Extract the (x, y) coordinate from the center of the cell holding the provided text.  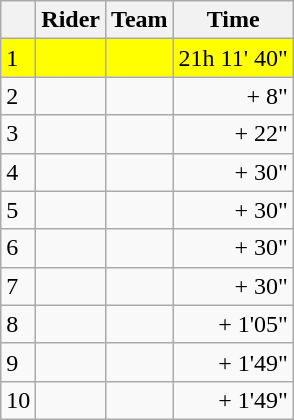
Time (233, 20)
10 (18, 400)
+ 1'05" (233, 324)
4 (18, 172)
1 (18, 58)
+ 8" (233, 96)
5 (18, 210)
2 (18, 96)
3 (18, 134)
9 (18, 362)
8 (18, 324)
7 (18, 286)
+ 22" (233, 134)
Team (140, 20)
Rider (71, 20)
21h 11' 40" (233, 58)
6 (18, 248)
